Find where the given text appears and provide that cell's center as (x, y) coordinate. 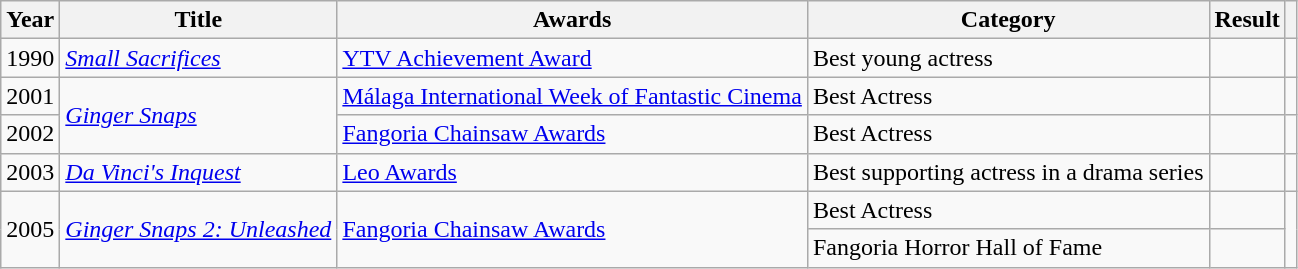
Best young actress (1008, 58)
Ginger Snaps 2: Unleashed (198, 229)
Ginger Snaps (198, 115)
Result (1247, 20)
2001 (30, 96)
2005 (30, 229)
Leo Awards (572, 172)
Year (30, 20)
1990 (30, 58)
Fangoria Horror Hall of Fame (1008, 248)
Category (1008, 20)
Title (198, 20)
Best supporting actress in a drama series (1008, 172)
Da Vinci's Inquest (198, 172)
Málaga International Week of Fantastic Cinema (572, 96)
2003 (30, 172)
YTV Achievement Award (572, 58)
Small Sacrifices (198, 58)
2002 (30, 134)
Awards (572, 20)
